From the cell containing the given text, extract its center point as [X, Y] coordinate. 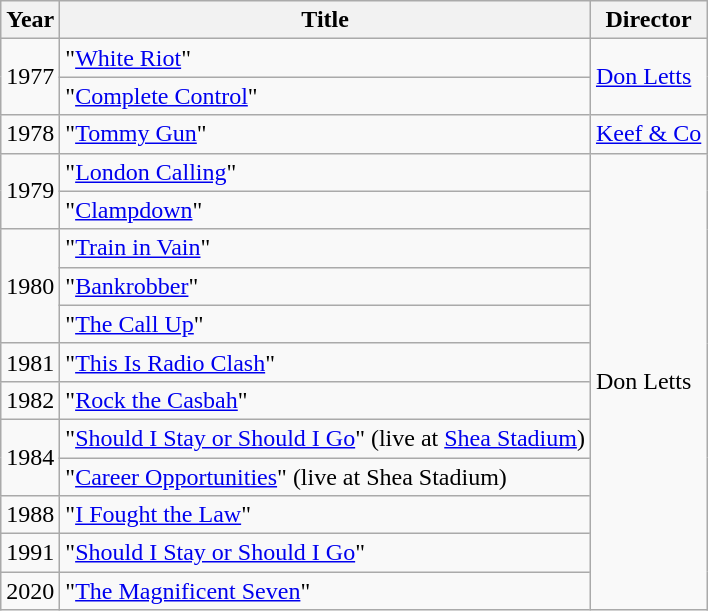
"The Magnificent Seven" [326, 591]
"Train in Vain" [326, 248]
"Tommy Gun" [326, 134]
"I Fought the Law" [326, 515]
"Complete Control" [326, 96]
1978 [30, 134]
"London Calling" [326, 172]
Title [326, 20]
1988 [30, 515]
1977 [30, 77]
1981 [30, 362]
1980 [30, 286]
Director [648, 20]
"Should I Stay or Should I Go" [326, 553]
1991 [30, 553]
1982 [30, 400]
"White Riot" [326, 58]
"The Call Up" [326, 324]
"Career Opportunities" (live at Shea Stadium) [326, 477]
"Clampdown" [326, 210]
2020 [30, 591]
"This Is Radio Clash" [326, 362]
1984 [30, 457]
"Should I Stay or Should I Go" (live at Shea Stadium) [326, 438]
"Rock the Casbah" [326, 400]
1979 [30, 191]
"Bankrobber" [326, 286]
Keef & Co [648, 134]
Year [30, 20]
